Pinpoint the cell where the given text exists, returning its [x, y] midpoint coordinate. 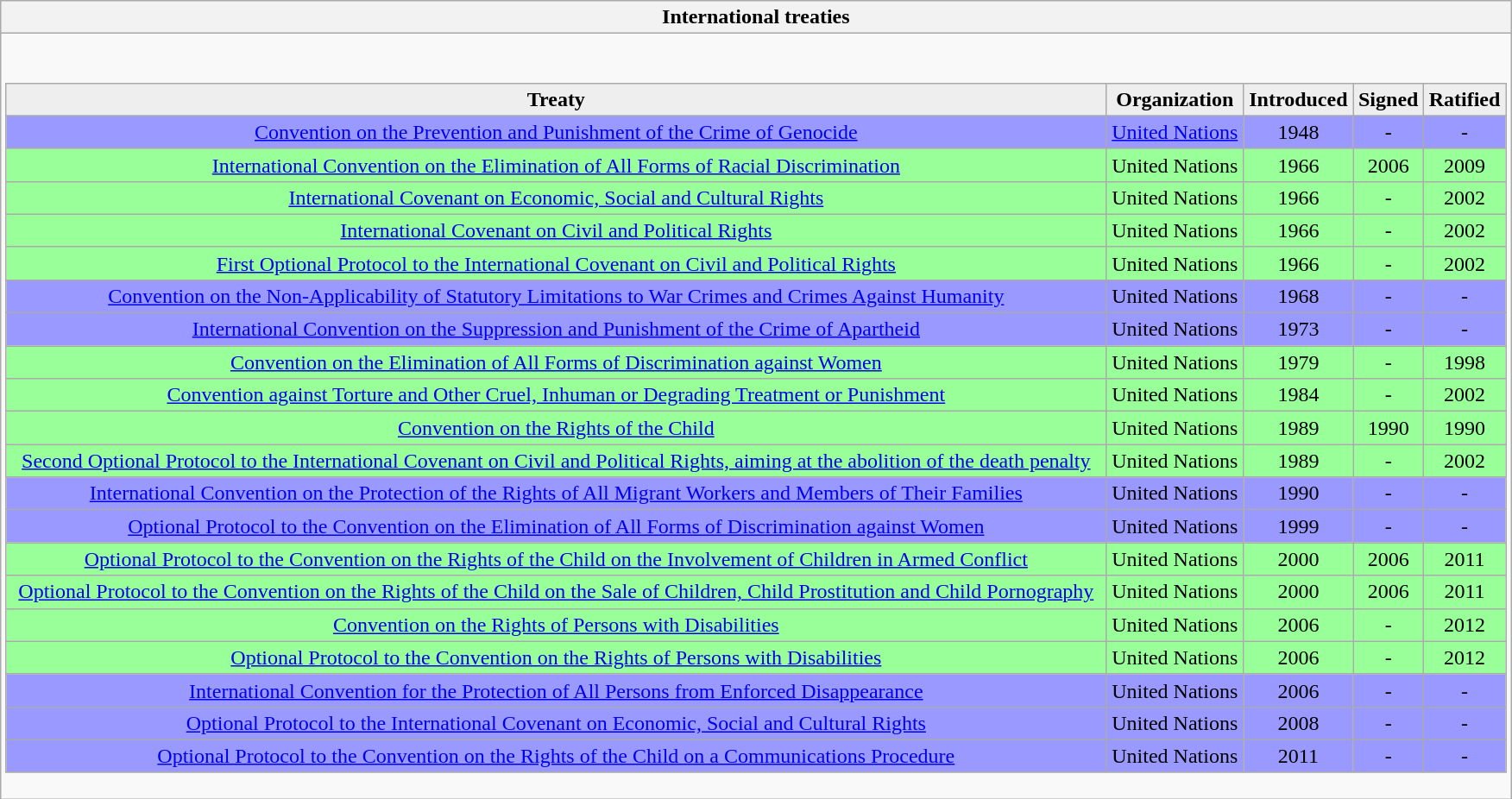
Signed [1389, 99]
Convention on the Non-Applicability of Statutory Limitations to War Crimes and Crimes Against Humanity [556, 296]
Optional Protocol to the Convention on the Rights of Persons with Disabilities [556, 657]
Optional Protocol to the International Covenant on Economic, Social and Cultural Rights [556, 723]
1984 [1298, 395]
Optional Protocol to the Convention on the Rights of the Child on the Involvement of Children in Armed Conflict [556, 559]
Convention against Torture and Other Cruel, Inhuman or Degrading Treatment or Punishment [556, 395]
Convention on the Prevention and Punishment of the Crime of Genocide [556, 132]
International treaties [756, 17]
Treaty [556, 99]
1968 [1298, 296]
First Optional Protocol to the International Covenant on Civil and Political Rights [556, 263]
International Covenant on Economic, Social and Cultural Rights [556, 198]
International Convention for the Protection of All Persons from Enforced Disappearance [556, 690]
2009 [1464, 165]
1979 [1298, 362]
Introduced [1298, 99]
Convention on the Elimination of All Forms of Discrimination against Women [556, 362]
Organization [1175, 99]
1999 [1298, 526]
Second Optional Protocol to the International Covenant on Civil and Political Rights, aiming at the abolition of the death penalty [556, 461]
Ratified [1464, 99]
1948 [1298, 132]
International Covenant on Civil and Political Rights [556, 230]
International Convention on the Suppression and Punishment of the Crime of Apartheid [556, 330]
1998 [1464, 362]
2008 [1298, 723]
International Convention on the Protection of the Rights of All Migrant Workers and Members of Their Families [556, 494]
Optional Protocol to the Convention on the Rights of the Child on the Sale of Children, Child Prostitution and Child Pornography [556, 592]
Convention on the Rights of the Child [556, 428]
Optional Protocol to the Convention on the Rights of the Child on a Communications Procedure [556, 756]
International Convention on the Elimination of All Forms of Racial Discrimination [556, 165]
1973 [1298, 330]
Optional Protocol to the Convention on the Elimination of All Forms of Discrimination against Women [556, 526]
Convention on the Rights of Persons with Disabilities [556, 625]
